For the text-containing cell, return its midpoint in (X, Y) coordinate format. 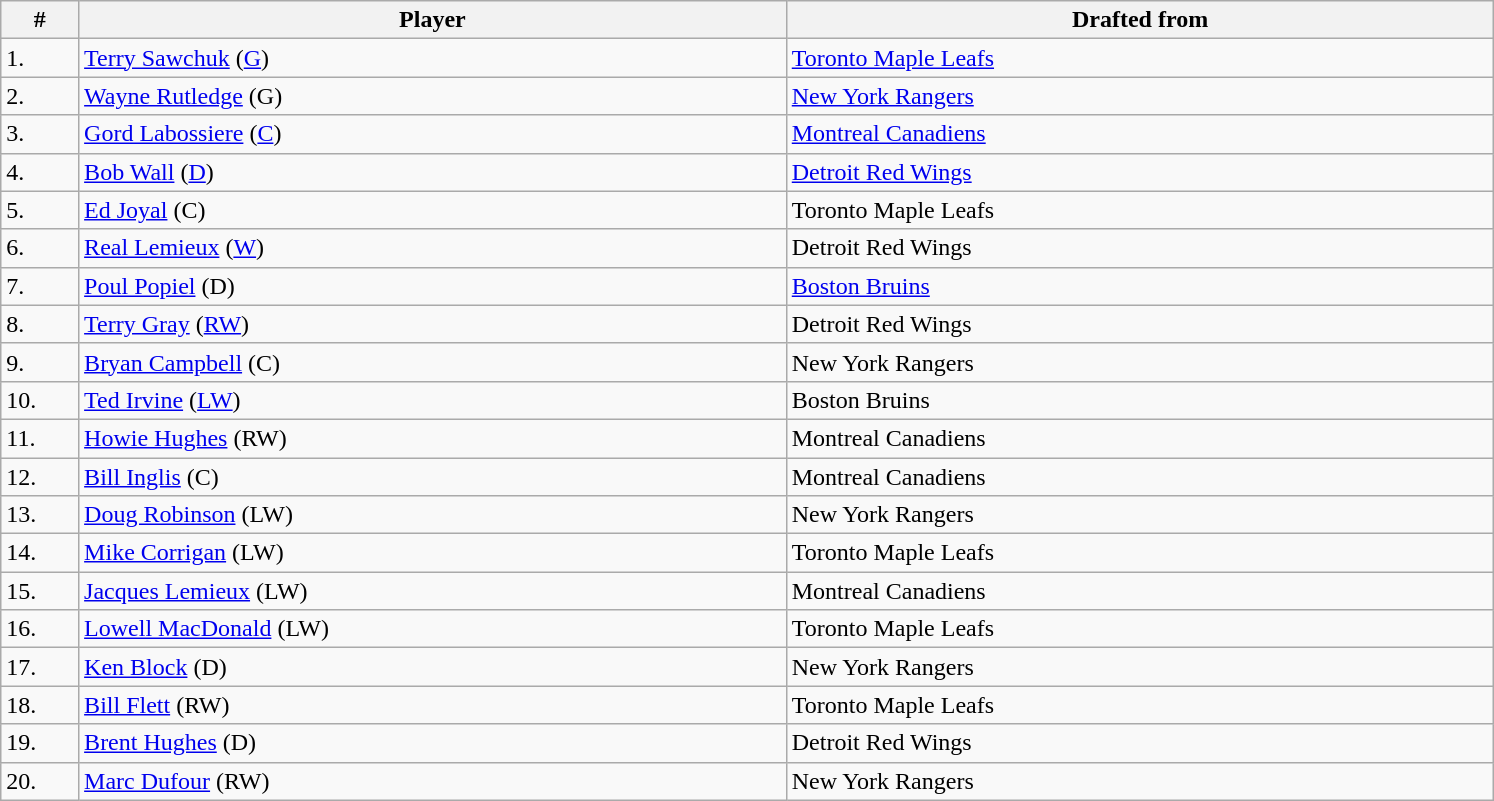
Gord Labossiere (C) (433, 134)
Ted Irvine (LW) (433, 400)
Mike Corrigan (LW) (433, 553)
2. (40, 96)
Jacques Lemieux (LW) (433, 591)
7. (40, 286)
11. (40, 438)
Bill Flett (RW) (433, 705)
Marc Dufour (RW) (433, 781)
Drafted from (1140, 20)
1. (40, 58)
Howie Hughes (RW) (433, 438)
6. (40, 248)
10. (40, 400)
Ken Block (D) (433, 667)
13. (40, 515)
8. (40, 324)
Doug Robinson (LW) (433, 515)
Poul Popiel (D) (433, 286)
Terry Gray (RW) (433, 324)
Terry Sawchuk (G) (433, 58)
Ed Joyal (C) (433, 210)
# (40, 20)
Player (433, 20)
Lowell MacDonald (LW) (433, 629)
19. (40, 743)
Bob Wall (D) (433, 172)
Brent Hughes (D) (433, 743)
12. (40, 477)
Bill Inglis (C) (433, 477)
16. (40, 629)
14. (40, 553)
Bryan Campbell (C) (433, 362)
Wayne Rutledge (G) (433, 96)
9. (40, 362)
Real Lemieux (W) (433, 248)
4. (40, 172)
17. (40, 667)
20. (40, 781)
3. (40, 134)
15. (40, 591)
5. (40, 210)
18. (40, 705)
